Pinpoint the cell where the given text exists, returning its (X, Y) midpoint coordinate. 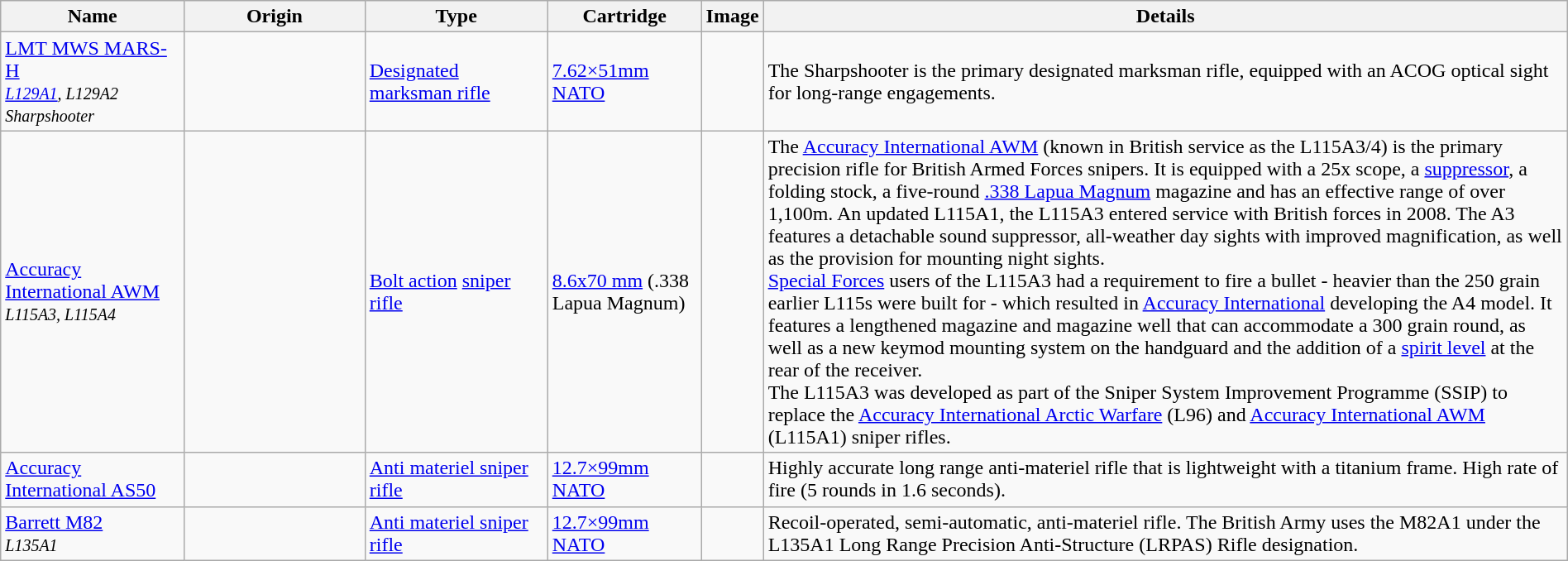
LMT MWS MARS-HL129A1, L129A2 Sharpshooter (93, 81)
Bolt action sniper rifle (457, 291)
The Sharpshooter is the primary designated marksman rifle, equipped with an ACOG optical sight for long-range engagements. (1165, 81)
Designated marksman rifle (457, 81)
Barrett M82L135A1 (93, 533)
Highly accurate long range anti-materiel rifle that is lightweight with a titanium frame. High rate of fire (5 rounds in 1.6 seconds). (1165, 480)
Image (733, 17)
8.6x70 mm (.338 Lapua Magnum) (624, 291)
Name (93, 17)
Details (1165, 17)
7.62×51mm NATO (624, 81)
Accuracy International AS50 (93, 480)
Origin (275, 17)
Accuracy International AWML115A3, L115A4 (93, 291)
Type (457, 17)
Cartridge (624, 17)
